Detect which cell encompasses the target text, then output its [X, Y] center coordinate. 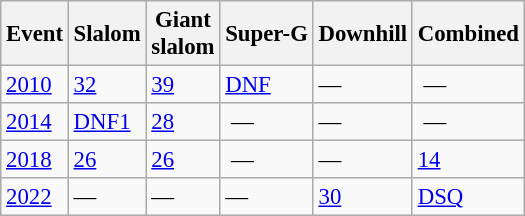
30 [362, 197]
2022 [35, 197]
39 [183, 85]
Giantslalom [183, 34]
32 [107, 85]
Super-G [266, 34]
DNF1 [107, 122]
Slalom [107, 34]
2018 [35, 160]
Combined [468, 34]
DNF [266, 85]
2010 [35, 85]
Event [35, 34]
DSQ [468, 197]
14 [468, 160]
28 [183, 122]
2014 [35, 122]
Downhill [362, 34]
